Scan for the cell matching the given text and deliver its [x, y] coordinate at center. 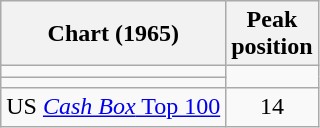
14 [272, 107]
US Cash Box Top 100 [114, 107]
Chart (1965) [114, 34]
Peakposition [272, 34]
